Find where the given text appears and provide that cell's center as (x, y) coordinate. 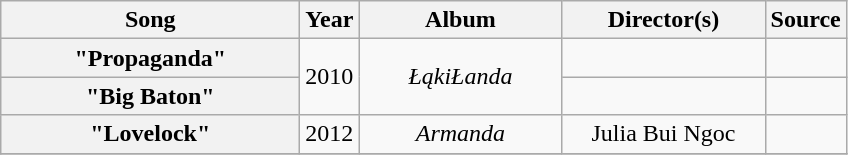
Julia Bui Ngoc (664, 134)
Armanda (460, 134)
Year (330, 20)
"Lovelock" (150, 134)
"Big Baton" (150, 96)
ŁąkiŁanda (460, 77)
Song (150, 20)
Album (460, 20)
Director(s) (664, 20)
Source (806, 20)
2012 (330, 134)
2010 (330, 77)
"Propaganda" (150, 58)
